For the text-containing cell, return its midpoint in [x, y] coordinate format. 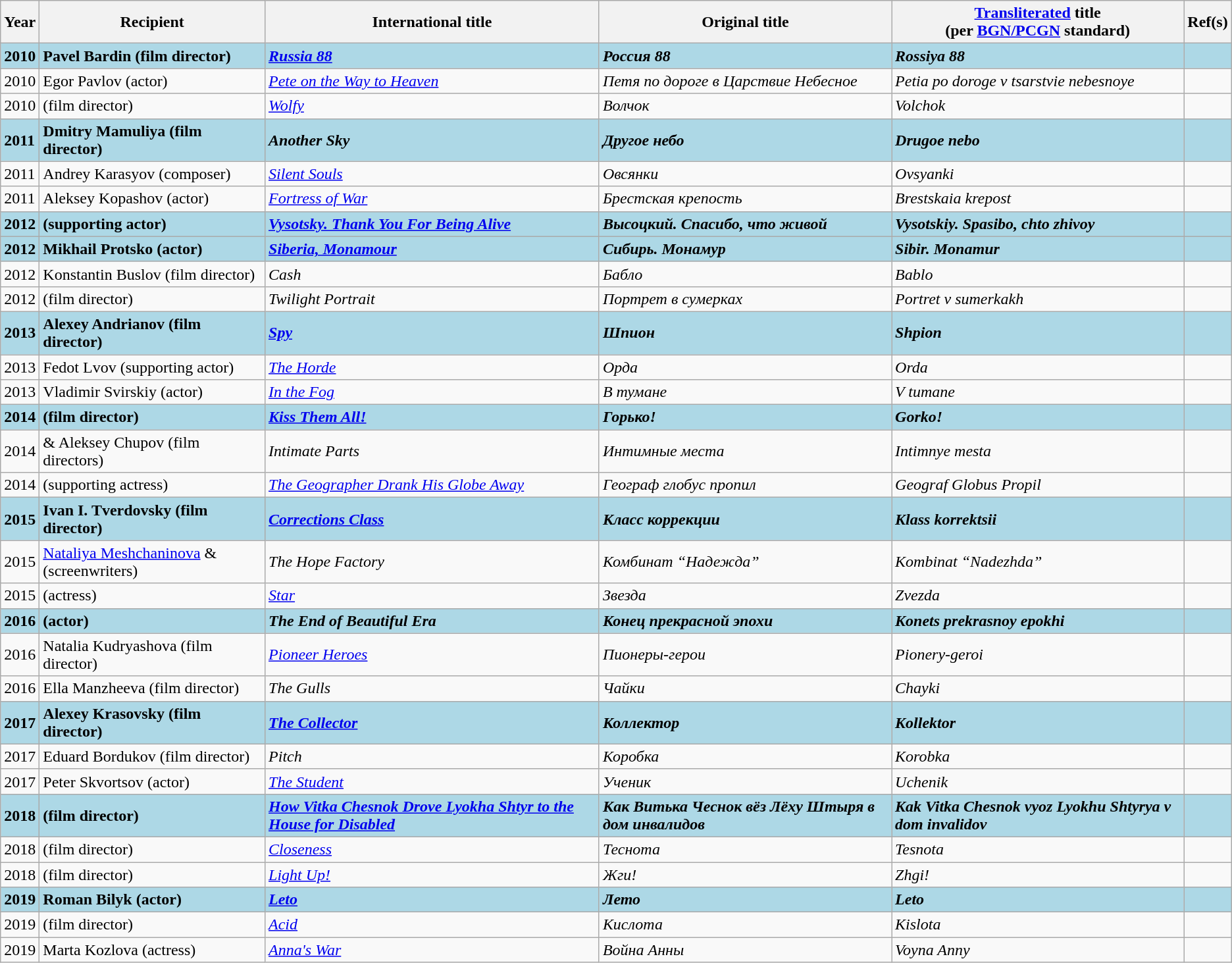
Volchok [1038, 106]
Vladimir Svirskiy (actor) [153, 392]
Siberia, Monamour [432, 249]
Aleksey Kopashov (actor) [153, 199]
Portret v sumerkakh [1038, 299]
V tumane [1038, 392]
Pavel Bardin (film director) [153, 56]
Kombinat “Nadezhda” [1038, 562]
& Aleksey Chupov (film directors) [153, 452]
Ref(s) [1208, 22]
Twilight Portrait [432, 299]
Горько! [745, 417]
Брестская крепость [745, 199]
Kislota [1038, 925]
Лето [745, 900]
Чайки [745, 689]
Closeness [432, 849]
Geograf Globus Propil [1038, 485]
Roman Bilyk (actor) [153, 900]
The Student [432, 781]
Война Анны [745, 950]
Шпион [745, 333]
Zhgi! [1038, 875]
Transliterated title(per BGN/PCGN standard) [1038, 22]
The End of Beautiful Era [432, 621]
Year [20, 22]
Россия 88 [745, 56]
Wolfy [432, 106]
Drugoe nebo [1038, 140]
Овсянки [745, 174]
(actor) [153, 621]
Коллектор [745, 723]
Intimnye mesta [1038, 452]
Eduard Bordukov (film director) [153, 756]
Ovsyanki [1038, 174]
Nataliya Meshchaninova & (screenwriters) [153, 562]
Spy [432, 333]
Alexey Andrianov (film director) [153, 333]
Звезда [745, 596]
Gorko! [1038, 417]
Vysotskiy. Spasibo, chto zhivoy [1038, 224]
International title [432, 22]
Voyna Anny [1038, 950]
Anna's War [432, 950]
Cash [432, 274]
Интимные места [745, 452]
The Collector [432, 723]
Географ глобус пропил [745, 485]
Tesnota [1038, 849]
Петя по дороге в Царствие Небесное [745, 81]
Как Витька Чеснок вёз Лёху Штыря в дом инвалидов [745, 815]
Peter Skvortsov (actor) [153, 781]
(supporting actress) [153, 485]
Egor Pavlov (actor) [153, 81]
In the Fog [432, 392]
Ученик [745, 781]
Original title [745, 22]
Sibir. Monamur [1038, 249]
Natalia Kudryashova (film director) [153, 654]
Alexey Krasovsky (film director) [153, 723]
Kollektor [1038, 723]
Портрет в сумерках [745, 299]
Pioneer Heroes [432, 654]
Russia 88 [432, 56]
Высоцкий. Спасибо, что живой [745, 224]
Konets prekrasnoy epokhi [1038, 621]
Конец прекрасной эпохи [745, 621]
Сибирь. Монамур [745, 249]
Andrey Karasyov (composer) [153, 174]
В тумане [745, 392]
Uchenik [1038, 781]
Konstantin Buslov (film director) [153, 274]
Corrections Class [432, 519]
Intimate Parts [432, 452]
Dmitry Mamuliya (film director) [153, 140]
Recipient [153, 22]
The Gulls [432, 689]
Chayki [1038, 689]
Kiss Them All! [432, 417]
How Vitka Chesnok Drove Lyokha Shtyr to the House for Disabled [432, 815]
Acid [432, 925]
Brestskaia krepost [1038, 199]
Pete on the Way to Heaven [432, 81]
Pitch [432, 756]
Пионеры-герои [745, 654]
Kak Vitka Chesnok vyoz Lyokhu Shtyrya v dom invalidov [1038, 815]
(supporting actor) [153, 224]
Бабло [745, 274]
Orda [1038, 367]
Shpion [1038, 333]
Fortress of War [432, 199]
Klass korrektsii [1038, 519]
Rossiya 88 [1038, 56]
Petia po doroge v tsarstvie nebesnoye [1038, 81]
The Horde [432, 367]
Mikhail Protsko (actor) [153, 249]
Marta Kozlova (actress) [153, 950]
Орда [745, 367]
Другое небо [745, 140]
Another Sky [432, 140]
Korobka [1038, 756]
Fedot Lvov (supporting actor) [153, 367]
Комбинат “Надежда” [745, 562]
Класс коррекции [745, 519]
Zvezda [1038, 596]
Жги! [745, 875]
(actress) [153, 596]
Кислота [745, 925]
Silent Souls [432, 174]
Теснота [745, 849]
Ella Manzheeva (film director) [153, 689]
Ivan I. Tverdovsky (film director) [153, 519]
The Geographer Drank His Globe Away [432, 485]
Pionery-geroi [1038, 654]
The Hope Factory [432, 562]
Light Up! [432, 875]
Star [432, 596]
Коробка [745, 756]
Vysotsky. Thank You For Being Alive [432, 224]
Bablo [1038, 274]
Волчок [745, 106]
